Search for the cell housing the specified text and yield its [x, y] center coordinate. 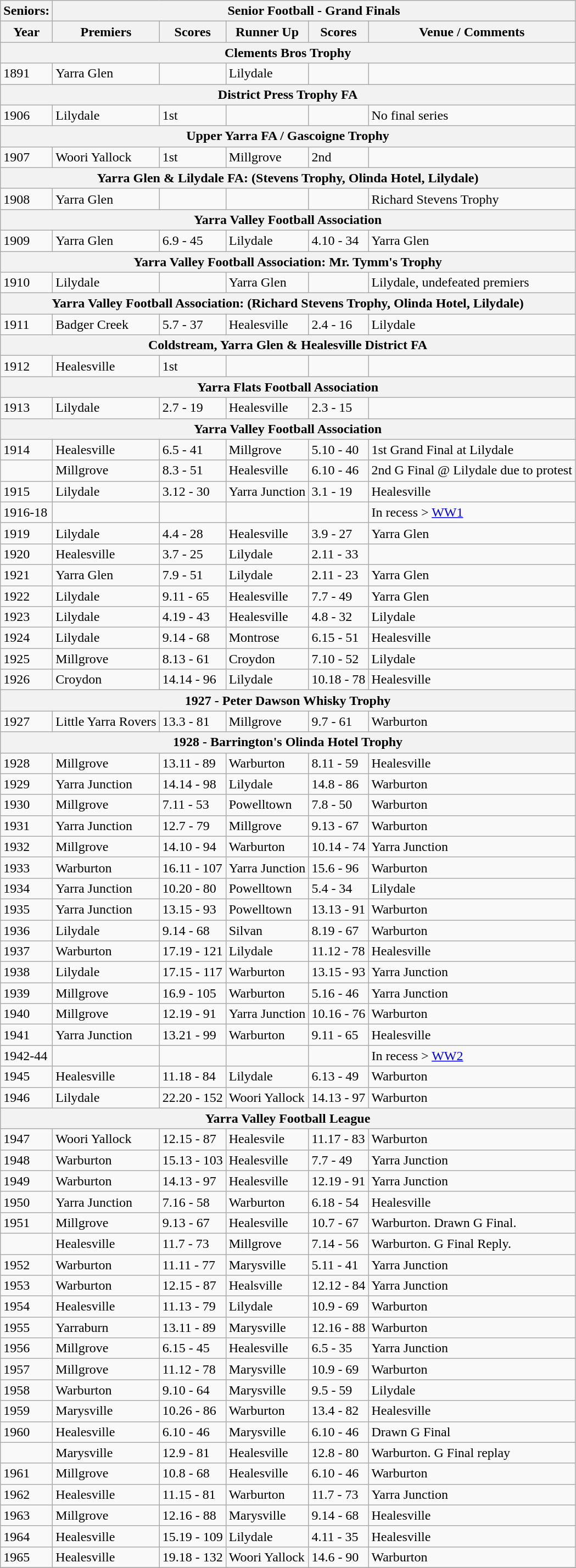
Yarra Valley Football Association: Mr. Tymm's Trophy [288, 262]
In recess > WW1 [472, 512]
6.5 - 35 [338, 1348]
2.7 - 19 [192, 408]
6.13 - 49 [338, 1077]
6.18 - 54 [338, 1202]
1908 [26, 199]
12.8 - 80 [338, 1453]
1933 [26, 867]
13.13 - 91 [338, 909]
11.17 - 83 [338, 1139]
Richard Stevens Trophy [472, 199]
17.15 - 117 [192, 972]
1954 [26, 1307]
1958 [26, 1390]
1950 [26, 1202]
14.8 - 86 [338, 784]
1964 [26, 1536]
7.8 - 50 [338, 805]
1931 [26, 826]
1925 [26, 659]
2.11 - 23 [338, 575]
12.12 - 84 [338, 1286]
1959 [26, 1411]
Healsville [267, 1286]
1915 [26, 491]
10.8 - 68 [192, 1474]
10.7 - 67 [338, 1223]
8.13 - 61 [192, 659]
6.15 - 51 [338, 638]
1919 [26, 533]
1935 [26, 909]
1936 [26, 931]
5.4 - 34 [338, 888]
3.7 - 25 [192, 554]
1957 [26, 1369]
Badger Creek [106, 324]
1921 [26, 575]
Warburton. G Final replay [472, 1453]
1916-18 [26, 512]
1928 - Barrington's Olinda Hotel Trophy [288, 742]
1924 [26, 638]
1948 [26, 1160]
6.9 - 45 [192, 240]
1906 [26, 115]
1962 [26, 1494]
Yarra Flats Football Association [288, 387]
9.10 - 64 [192, 1390]
3.12 - 30 [192, 491]
Coldstream, Yarra Glen & Healesville District FA [288, 345]
1913 [26, 408]
16.9 - 105 [192, 993]
14.14 - 98 [192, 784]
1891 [26, 74]
7.9 - 51 [192, 575]
6.15 - 45 [192, 1348]
Lilydale, undefeated premiers [472, 283]
1953 [26, 1286]
Clements Bros Trophy [288, 53]
5.16 - 46 [338, 993]
9.5 - 59 [338, 1390]
5.11 - 41 [338, 1264]
13.3 - 81 [192, 721]
1929 [26, 784]
10.18 - 78 [338, 680]
2.3 - 15 [338, 408]
No final series [472, 115]
13.4 - 82 [338, 1411]
2.11 - 33 [338, 554]
1945 [26, 1077]
1940 [26, 1014]
Drawn G Final [472, 1432]
1926 [26, 680]
12.9 - 81 [192, 1453]
1963 [26, 1515]
7.16 - 58 [192, 1202]
11.13 - 79 [192, 1307]
17.19 - 121 [192, 951]
3.9 - 27 [338, 533]
1910 [26, 283]
14.10 - 94 [192, 847]
16.11 - 107 [192, 867]
1923 [26, 617]
1930 [26, 805]
Yarra Valley Football Association: (Richard Stevens Trophy, Olinda Hotel, Lilydale) [288, 304]
4.10 - 34 [338, 240]
1941 [26, 1035]
1938 [26, 972]
District Press Trophy FA [288, 94]
1947 [26, 1139]
1911 [26, 324]
5.7 - 37 [192, 324]
Premiers [106, 32]
Montrose [267, 638]
15.6 - 96 [338, 867]
14.14 - 96 [192, 680]
7.10 - 52 [338, 659]
Year [26, 32]
5.10 - 40 [338, 450]
1914 [26, 450]
Yarra Valley Football League [288, 1118]
4.4 - 28 [192, 533]
1946 [26, 1097]
4.8 - 32 [338, 617]
14.6 - 90 [338, 1557]
1960 [26, 1432]
1922 [26, 596]
1951 [26, 1223]
13.21 - 99 [192, 1035]
12.7 - 79 [192, 826]
11.18 - 84 [192, 1077]
1932 [26, 847]
1907 [26, 157]
10.26 - 86 [192, 1411]
Healesvile [267, 1139]
2.4 - 16 [338, 324]
1939 [26, 993]
15.13 - 103 [192, 1160]
11.11 - 77 [192, 1264]
Venue / Comments [472, 32]
Upper Yarra FA / Gascoigne Trophy [288, 136]
1937 [26, 951]
1955 [26, 1328]
1942-44 [26, 1056]
7.14 - 56 [338, 1244]
8.11 - 59 [338, 763]
11.15 - 81 [192, 1494]
8.19 - 67 [338, 931]
Warburton. G Final Reply. [472, 1244]
1920 [26, 554]
1912 [26, 366]
1961 [26, 1474]
3.1 - 19 [338, 491]
Senior Football - Grand Finals [314, 11]
1927 - Peter Dawson Whisky Trophy [288, 701]
2nd [338, 157]
1952 [26, 1264]
1927 [26, 721]
1928 [26, 763]
1949 [26, 1181]
10.16 - 76 [338, 1014]
4.11 - 35 [338, 1536]
1934 [26, 888]
19.18 - 132 [192, 1557]
Little Yarra Rovers [106, 721]
9.7 - 61 [338, 721]
7.11 - 53 [192, 805]
Runner Up [267, 32]
22.20 - 152 [192, 1097]
Yarra Glen & Lilydale FA: (Stevens Trophy, Olinda Hotel, Lilydale) [288, 178]
6.5 - 41 [192, 450]
4.19 - 43 [192, 617]
1st Grand Final at Lilydale [472, 450]
10.14 - 74 [338, 847]
Silvan [267, 931]
1956 [26, 1348]
10.20 - 80 [192, 888]
1965 [26, 1557]
Yarraburn [106, 1328]
8.3 - 51 [192, 471]
Warburton. Drawn G Final. [472, 1223]
2nd G Final @ Lilydale due to protest [472, 471]
1909 [26, 240]
15.19 - 109 [192, 1536]
Seniors: [26, 11]
In recess > WW2 [472, 1056]
